Locate the cell with the specified text and output its [x, y] center coordinate. 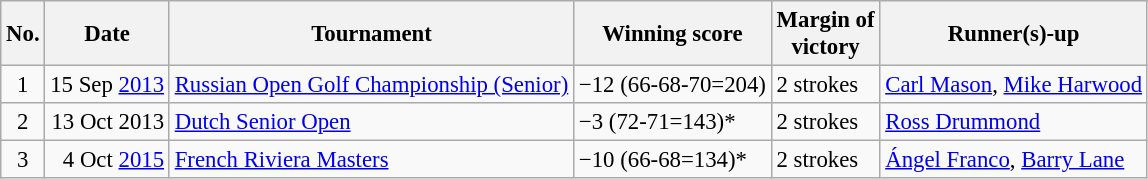
Ross Drummond [1014, 122]
No. [23, 34]
15 Sep 2013 [107, 85]
3 [23, 160]
Date [107, 34]
−3 (72-71=143)* [673, 122]
−12 (66-68-70=204) [673, 85]
Carl Mason, Mike Harwood [1014, 85]
13 Oct 2013 [107, 122]
−10 (66-68=134)* [673, 160]
2 [23, 122]
Tournament [371, 34]
Dutch Senior Open [371, 122]
1 [23, 85]
French Riviera Masters [371, 160]
Ángel Franco, Barry Lane [1014, 160]
Margin ofvictory [826, 34]
Winning score [673, 34]
Russian Open Golf Championship (Senior) [371, 85]
4 Oct 2015 [107, 160]
Runner(s)-up [1014, 34]
